Output the (X, Y) coordinate of the center of the cell containing the given text.  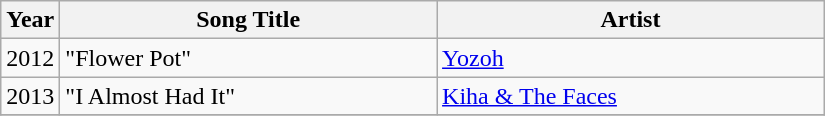
Artist (631, 20)
2013 (30, 96)
Kiha & The Faces (631, 96)
Year (30, 20)
"I Almost Had It" (248, 96)
2012 (30, 58)
Yozoh (631, 58)
"Flower Pot" (248, 58)
Song Title (248, 20)
